Identify which cell holds the provided text, then report its [X, Y] central coordinate. 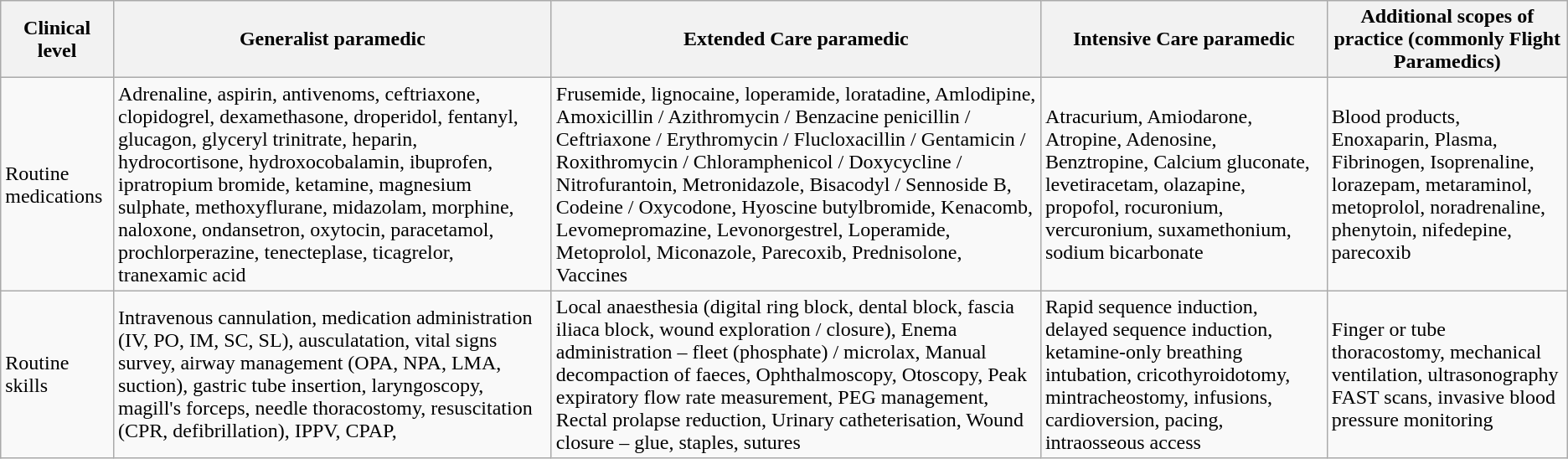
Routine skills [57, 374]
Clinical level [57, 39]
Blood products, Enoxaparin, Plasma, Fibrinogen, Isoprenaline, lorazepam, metaraminol, metoprolol, noradrenaline, phenytoin, nifedepine, parecoxib [1447, 184]
Additional scopes of practice (commonly Flight Paramedics) [1447, 39]
Routine medications [57, 184]
Intensive Care paramedic [1184, 39]
Extended Care paramedic [796, 39]
Finger or tube thoracostomy, mechanical ventilation, ultrasonography FAST scans, invasive blood pressure monitoring [1447, 374]
Generalist paramedic [332, 39]
